Find where the given text appears and provide that cell's center as [x, y] coordinate. 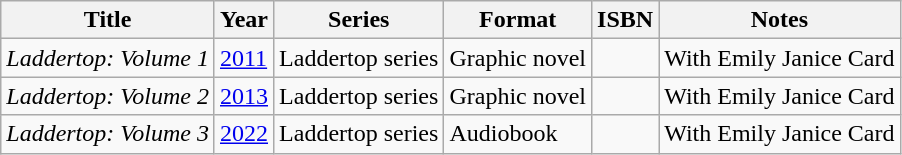
Format [518, 20]
ISBN [626, 20]
Laddertop: Volume 3 [108, 134]
Laddertop: Volume 1 [108, 58]
2013 [244, 96]
Series [359, 20]
Notes [780, 20]
Title [108, 20]
2011 [244, 58]
Year [244, 20]
Laddertop: Volume 2 [108, 96]
2022 [244, 134]
Audiobook [518, 134]
